For the text-containing cell, return its midpoint in (x, y) coordinate format. 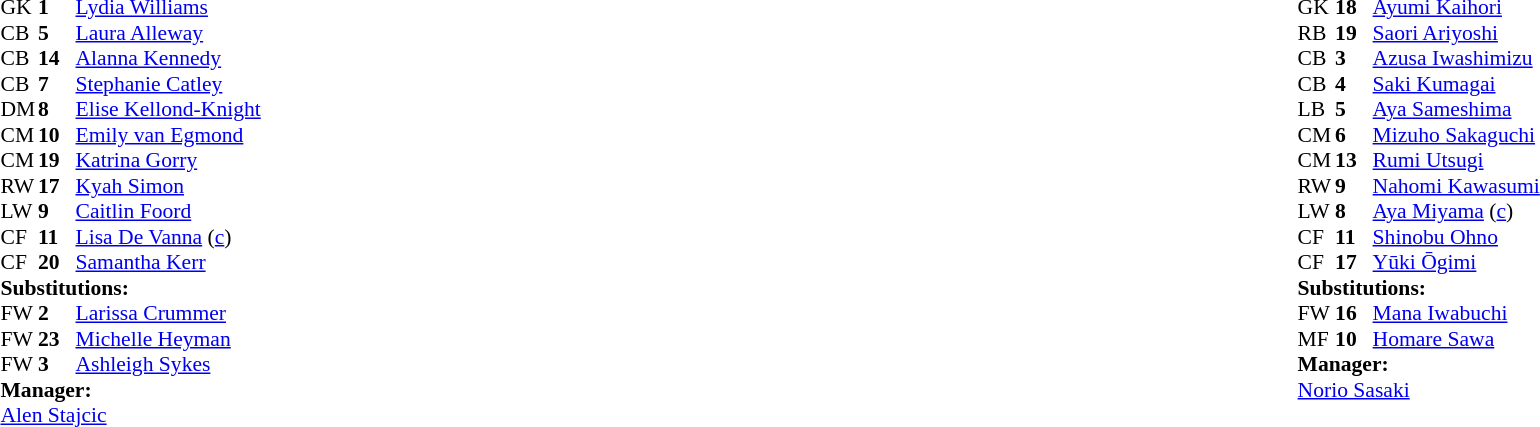
Laura Alleway (168, 33)
Katrina Gorry (168, 161)
Shinobu Ohno (1456, 237)
Aya Sameshima (1456, 109)
Lisa De Vanna (c) (168, 237)
Homare Sawa (1456, 339)
Elise Kellond-Knight (168, 109)
14 (57, 59)
Michelle Heyman (168, 339)
Kyah Simon (168, 186)
13 (1354, 161)
Azusa Iwashimizu (1456, 59)
6 (1354, 135)
4 (1354, 84)
Yūki Ōgimi (1456, 263)
Rumi Utsugi (1456, 161)
Saori Ariyoshi (1456, 33)
Mizuho Sakaguchi (1456, 135)
23 (57, 339)
Larissa Crummer (168, 313)
LB (1317, 109)
Alanna Kennedy (168, 59)
2 (57, 313)
16 (1354, 313)
Stephanie Catley (168, 84)
Norio Sasaki (1419, 390)
Samantha Kerr (168, 263)
Ashleigh Sykes (168, 365)
Emily van Egmond (168, 135)
Saki Kumagai (1456, 84)
DM (19, 109)
7 (57, 84)
Aya Miyama (c) (1456, 211)
RB (1317, 33)
Nahomi Kawasumi (1456, 186)
Caitlin Foord (168, 211)
MF (1317, 339)
Mana Iwabuchi (1456, 313)
20 (57, 263)
